Provide the [X, Y] coordinate of the cell's center where the given text is located.  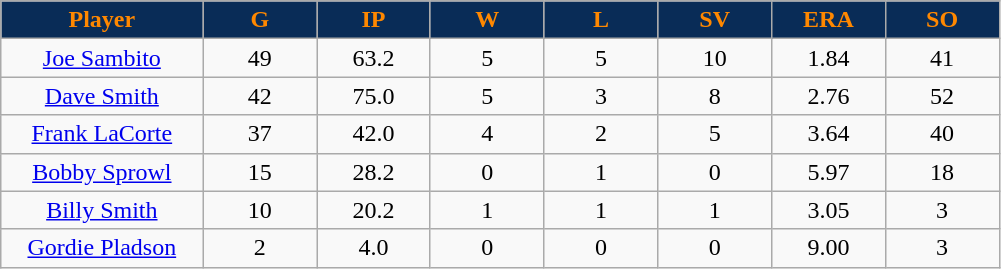
SV [715, 20]
IP [374, 20]
4 [487, 134]
G [260, 20]
Joe Sambito [102, 58]
1.84 [829, 58]
42.0 [374, 134]
37 [260, 134]
Billy Smith [102, 210]
Player [102, 20]
5.97 [829, 172]
3.05 [829, 210]
Gordie Pladson [102, 248]
Dave Smith [102, 96]
9.00 [829, 248]
2.76 [829, 96]
52 [942, 96]
40 [942, 134]
W [487, 20]
3.64 [829, 134]
Frank LaCorte [102, 134]
4.0 [374, 248]
28.2 [374, 172]
49 [260, 58]
ERA [829, 20]
63.2 [374, 58]
42 [260, 96]
8 [715, 96]
18 [942, 172]
75.0 [374, 96]
L [601, 20]
20.2 [374, 210]
Bobby Sprowl [102, 172]
15 [260, 172]
41 [942, 58]
SO [942, 20]
